Find where the given text appears and provide that cell's center as (X, Y) coordinate. 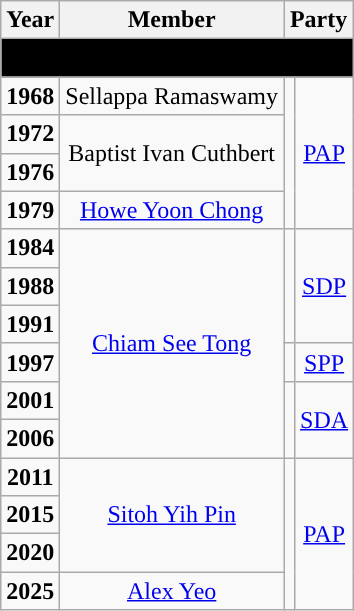
2015 (30, 515)
SPP (324, 362)
Sellappa Ramaswamy (172, 96)
1976 (30, 172)
SDP (324, 286)
Baptist Ivan Cuthbert (172, 153)
2001 (30, 400)
SDA (324, 419)
Year (30, 20)
1991 (30, 324)
Sitoh Yih Pin (172, 515)
2006 (30, 438)
1972 (30, 134)
1984 (30, 248)
Party (319, 20)
1997 (30, 362)
Member (172, 20)
2011 (30, 477)
Chiam See Tong (172, 343)
Howe Yoon Chong (172, 210)
1979 (30, 210)
1968 (30, 96)
1988 (30, 286)
Alex Yeo (172, 591)
Formation (178, 58)
2020 (30, 553)
2025 (30, 591)
